Output the [x, y] coordinate of the center of the cell containing the given text.  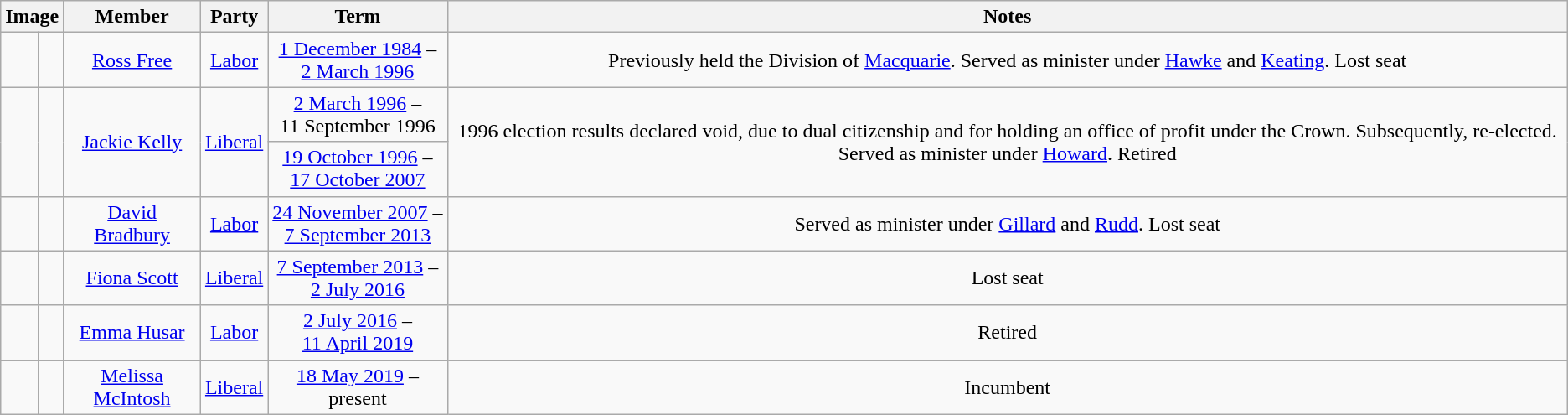
Fiona Scott [132, 278]
24 November 2007 –7 September 2013 [358, 223]
David Bradbury [132, 223]
2 March 1996 –11 September 1996 [358, 114]
Incumbent [1007, 387]
Previously held the Division of Macquarie. Served as minister under Hawke and Keating. Lost seat [1007, 60]
Jackie Kelly [132, 142]
Party [234, 17]
19 October 1996 –17 October 2007 [358, 169]
18 May 2019 –present [358, 387]
Emma Husar [132, 332]
Lost seat [1007, 278]
1 December 1984 –2 March 1996 [358, 60]
Term [358, 17]
Served as minister under Gillard and Rudd. Lost seat [1007, 223]
Melissa McIntosh [132, 387]
2 July 2016 –11 April 2019 [358, 332]
Notes [1007, 17]
Member [132, 17]
Image [32, 17]
Ross Free [132, 60]
Retired [1007, 332]
7 September 2013 –2 July 2016 [358, 278]
